Determine the [X, Y] coordinate at the center of the cell enclosing the given text.  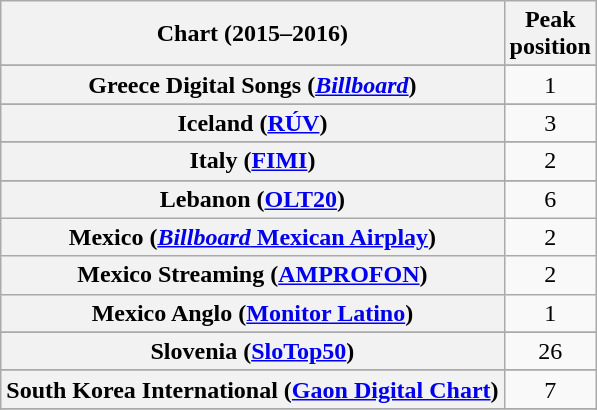
Peakposition [550, 34]
6 [550, 199]
Mexico Streaming (AMPROFON) [252, 275]
7 [550, 389]
Iceland (RÚV) [252, 123]
3 [550, 123]
26 [550, 351]
Mexico Anglo (Monitor Latino) [252, 313]
Lebanon (OLT20) [252, 199]
South Korea International (Gaon Digital Chart) [252, 389]
Chart (2015–2016) [252, 34]
Greece Digital Songs (Billboard) [252, 85]
Mexico (Billboard Mexican Airplay) [252, 237]
Slovenia (SloTop50) [252, 351]
Italy (FIMI) [252, 161]
